Identify which cell holds the provided text, then report its [x, y] central coordinate. 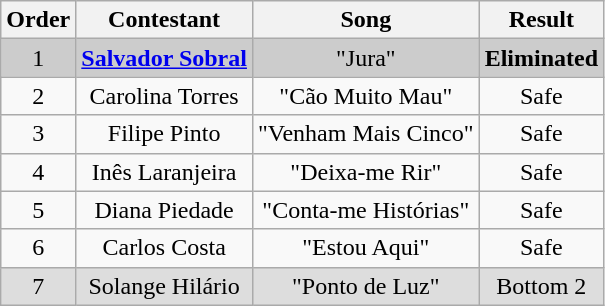
Inês Laranjeira [164, 172]
Diana Piedade [164, 210]
"Venham Mais Cinco" [366, 134]
Contestant [164, 20]
7 [38, 286]
4 [38, 172]
Carolina Torres [164, 96]
Eliminated [541, 58]
Result [541, 20]
Carlos Costa [164, 248]
"Ponto de Luz" [366, 286]
1 [38, 58]
Bottom 2 [541, 286]
Order [38, 20]
2 [38, 96]
Filipe Pinto [164, 134]
Salvador Sobral [164, 58]
"Conta-me Histórias" [366, 210]
Song [366, 20]
"Jura" [366, 58]
"Estou Aqui" [366, 248]
6 [38, 248]
3 [38, 134]
Solange Hilário [164, 286]
5 [38, 210]
"Deixa-me Rir" [366, 172]
"Cão Muito Mau" [366, 96]
